Detect which cell encompasses the target text, then output its [X, Y] center coordinate. 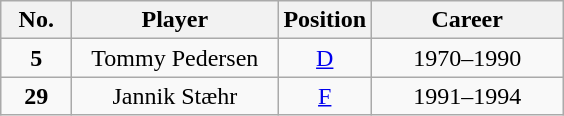
29 [36, 96]
1991–1994 [468, 96]
Tommy Pedersen [175, 58]
No. [36, 20]
1970–1990 [468, 58]
5 [36, 58]
Player [175, 20]
Career [468, 20]
Jannik Stæhr [175, 96]
F [325, 96]
Position [325, 20]
D [325, 58]
